Search for the cell housing the specified text and yield its [X, Y] center coordinate. 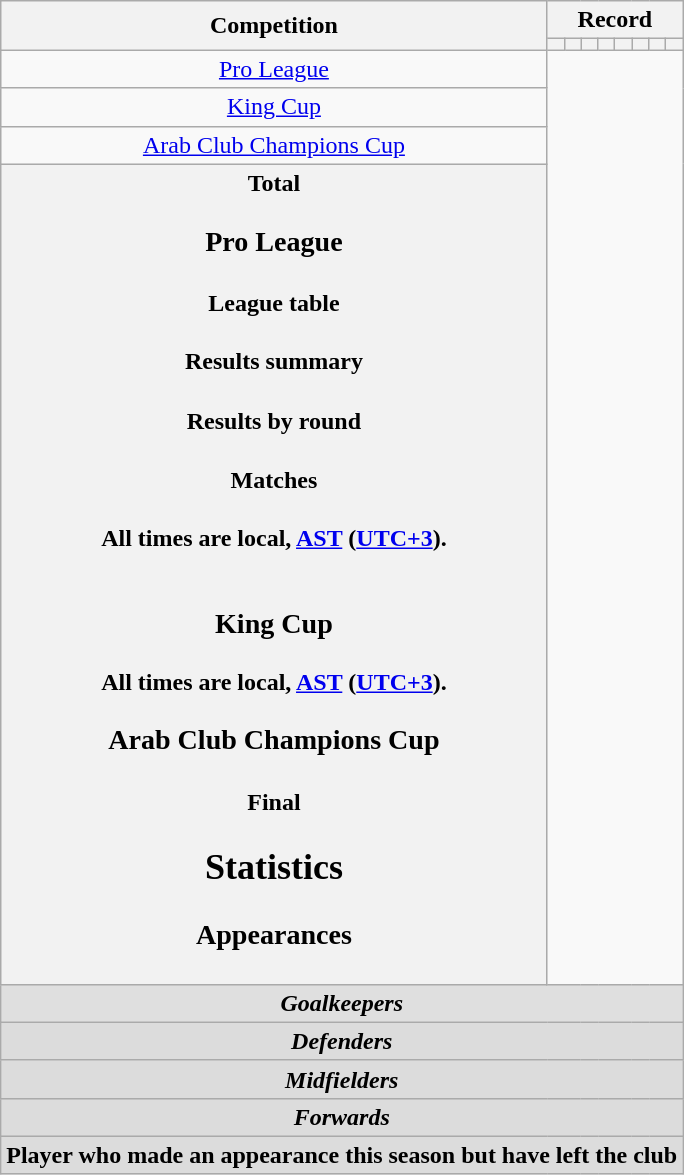
Defenders [342, 1041]
Forwards [342, 1117]
Arab Club Champions Cup [274, 145]
Record [615, 20]
Pro League [274, 69]
Midfielders [342, 1079]
King Cup [274, 107]
Competition [274, 26]
Player who made an appearance this season but have left the club [342, 1155]
Goalkeepers [342, 1003]
